Find where the given text appears and provide that cell's center as [X, Y] coordinate. 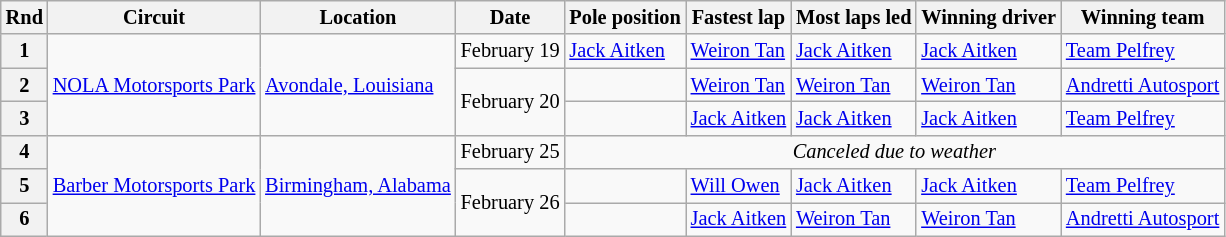
February 26 [510, 202]
Most laps led [854, 17]
Birmingham, Alabama [358, 186]
Barber Motorsports Park [154, 186]
1 [24, 51]
3 [24, 118]
6 [24, 219]
2 [24, 85]
Will Owen [738, 186]
Circuit [154, 17]
February 20 [510, 102]
Location [358, 17]
4 [24, 152]
5 [24, 186]
Pole position [624, 17]
Winning team [1142, 17]
NOLA Motorsports Park [154, 84]
Fastest lap [738, 17]
Winning driver [988, 17]
Avondale, Louisiana [358, 84]
Date [510, 17]
Rnd [24, 17]
February 25 [510, 152]
Canceled due to weather [894, 152]
February 19 [510, 51]
